For the text-containing cell, return its midpoint in (X, Y) coordinate format. 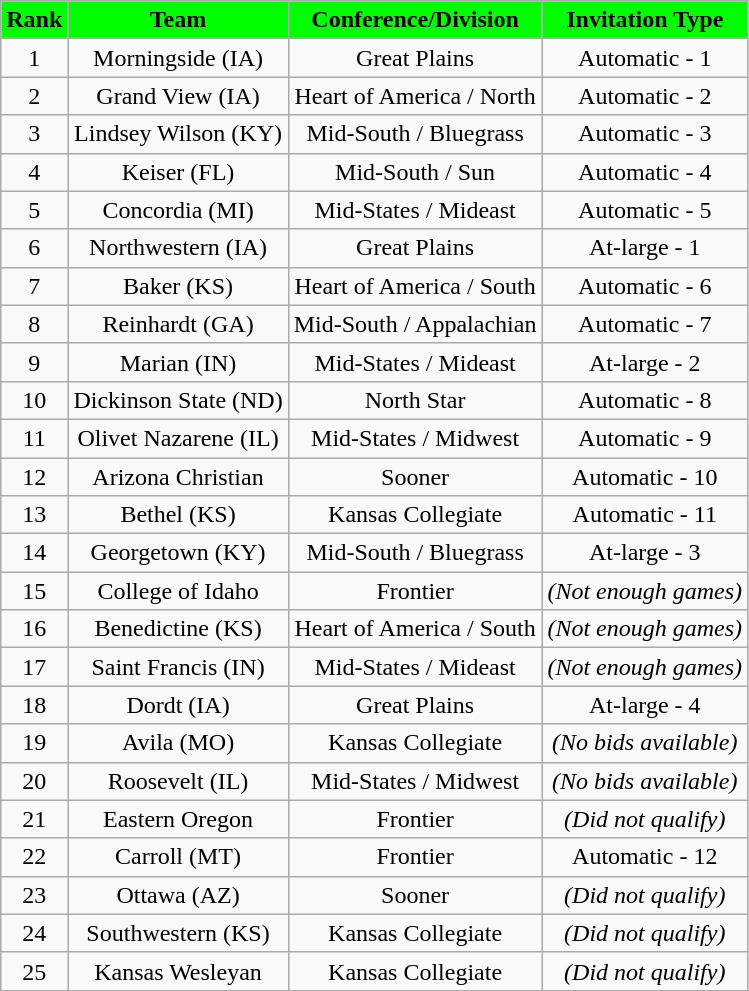
Roosevelt (IL) (178, 781)
Automatic - 6 (645, 286)
Morningside (IA) (178, 58)
Rank (34, 20)
College of Idaho (178, 591)
10 (34, 400)
Automatic - 3 (645, 134)
Automatic - 4 (645, 172)
14 (34, 553)
Automatic - 8 (645, 400)
15 (34, 591)
Concordia (MI) (178, 210)
17 (34, 667)
Eastern Oregon (178, 819)
8 (34, 324)
Automatic - 12 (645, 857)
Lindsey Wilson (KY) (178, 134)
11 (34, 438)
18 (34, 705)
Automatic - 7 (645, 324)
Southwestern (KS) (178, 933)
Mid-South / Appalachian (415, 324)
Georgetown (KY) (178, 553)
Carroll (MT) (178, 857)
Arizona Christian (178, 477)
21 (34, 819)
Kansas Wesleyan (178, 971)
1 (34, 58)
23 (34, 895)
Automatic - 9 (645, 438)
Mid-South / Sun (415, 172)
Northwestern (IA) (178, 248)
Saint Francis (IN) (178, 667)
Avila (MO) (178, 743)
19 (34, 743)
Automatic - 11 (645, 515)
2 (34, 96)
Dordt (IA) (178, 705)
16 (34, 629)
North Star (415, 400)
7 (34, 286)
Reinhardt (GA) (178, 324)
Keiser (FL) (178, 172)
Baker (KS) (178, 286)
5 (34, 210)
20 (34, 781)
Ottawa (AZ) (178, 895)
Automatic - 1 (645, 58)
Marian (IN) (178, 362)
22 (34, 857)
25 (34, 971)
Conference/Division (415, 20)
9 (34, 362)
13 (34, 515)
At-large - 2 (645, 362)
Heart of America / North (415, 96)
At-large - 3 (645, 553)
Bethel (KS) (178, 515)
Invitation Type (645, 20)
At-large - 1 (645, 248)
Automatic - 2 (645, 96)
Team (178, 20)
24 (34, 933)
Benedictine (KS) (178, 629)
Automatic - 10 (645, 477)
Automatic - 5 (645, 210)
6 (34, 248)
Grand View (IA) (178, 96)
3 (34, 134)
Dickinson State (ND) (178, 400)
At-large - 4 (645, 705)
4 (34, 172)
12 (34, 477)
Olivet Nazarene (IL) (178, 438)
